Extract the (X, Y) coordinate from the center of the cell holding the provided text.  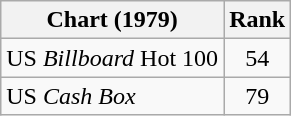
US Cash Box (112, 96)
54 (258, 58)
US Billboard Hot 100 (112, 58)
Chart (1979) (112, 20)
Rank (258, 20)
79 (258, 96)
